Output the (X, Y) coordinate of the center of the cell containing the given text.  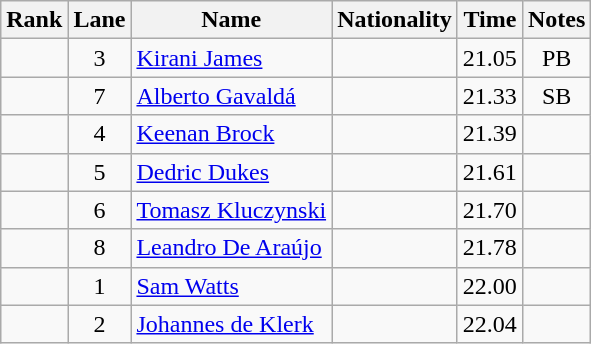
Kirani James (232, 58)
21.78 (490, 248)
SB (556, 96)
Sam Watts (232, 286)
5 (100, 172)
21.70 (490, 210)
Johannes de Klerk (232, 324)
Dedric Dukes (232, 172)
22.04 (490, 324)
Nationality (395, 20)
2 (100, 324)
4 (100, 134)
21.33 (490, 96)
Rank (34, 20)
8 (100, 248)
Alberto Gavaldá (232, 96)
Notes (556, 20)
Keenan Brock (232, 134)
Tomasz Kluczynski (232, 210)
Time (490, 20)
7 (100, 96)
21.39 (490, 134)
3 (100, 58)
6 (100, 210)
Leandro De Araújo (232, 248)
PB (556, 58)
1 (100, 286)
Name (232, 20)
Lane (100, 20)
21.61 (490, 172)
22.00 (490, 286)
21.05 (490, 58)
